Determine the (x, y) coordinate at the center of the cell enclosing the given text.  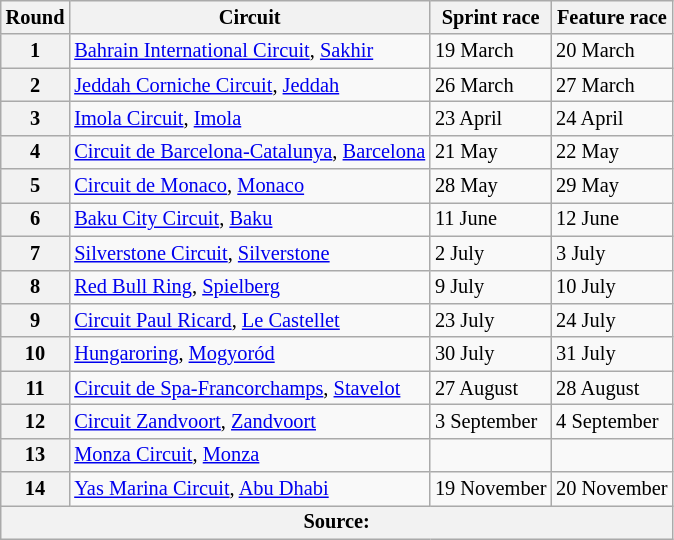
Silverstone Circuit, Silverstone (250, 253)
4 (36, 152)
Baku City Circuit, Baku (250, 219)
Bahrain International Circuit, Sakhir (250, 51)
1 (36, 51)
11 (36, 388)
12 (36, 421)
19 November (490, 489)
28 August (612, 388)
2 (36, 85)
9 (36, 320)
23 July (490, 320)
3 July (612, 253)
Circuit de Spa-Francorchamps, Stavelot (250, 388)
Circuit de Monaco, Monaco (250, 186)
3 September (490, 421)
27 August (490, 388)
12 June (612, 219)
29 May (612, 186)
24 April (612, 118)
Source: (337, 522)
21 May (490, 152)
28 May (490, 186)
10 (36, 354)
13 (36, 455)
6 (36, 219)
Jeddah Corniche Circuit, Jeddah (250, 85)
9 July (490, 287)
8 (36, 287)
24 July (612, 320)
23 April (490, 118)
5 (36, 186)
2 July (490, 253)
Sprint race (490, 17)
30 July (490, 354)
Red Bull Ring, Spielberg (250, 287)
Yas Marina Circuit, Abu Dhabi (250, 489)
Circuit (250, 17)
22 May (612, 152)
Round (36, 17)
11 June (490, 219)
7 (36, 253)
14 (36, 489)
Circuit Paul Ricard, Le Castellet (250, 320)
26 March (490, 85)
10 July (612, 287)
3 (36, 118)
4 September (612, 421)
Imola Circuit, Imola (250, 118)
Monza Circuit, Monza (250, 455)
19 March (490, 51)
31 July (612, 354)
Feature race (612, 17)
20 March (612, 51)
Circuit de Barcelona-Catalunya, Barcelona (250, 152)
20 November (612, 489)
Hungaroring, Mogyoród (250, 354)
Circuit Zandvoort, Zandvoort (250, 421)
27 March (612, 85)
